Identify which cell holds the provided text, then report its (X, Y) central coordinate. 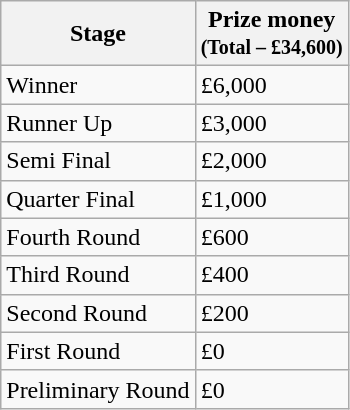
£3,000 (272, 123)
First Round (98, 351)
£1,000 (272, 199)
Semi Final (98, 161)
Prize money(Total – £34,600) (272, 34)
Third Round (98, 275)
Fourth Round (98, 237)
Quarter Final (98, 199)
£400 (272, 275)
Runner Up (98, 123)
Second Round (98, 313)
£2,000 (272, 161)
£6,000 (272, 85)
Preliminary Round (98, 389)
Winner (98, 85)
£200 (272, 313)
£600 (272, 237)
Stage (98, 34)
